Return [X, Y] of the center of cell containing provided text 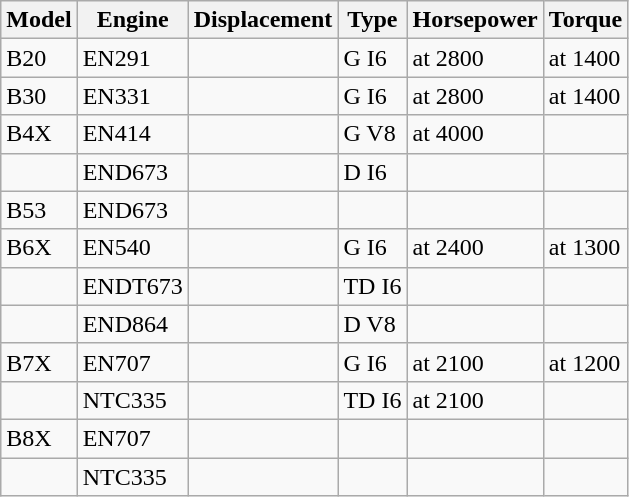
B53 [39, 210]
ENDT673 [132, 286]
Displacement [263, 20]
Horsepower [475, 20]
at 1300 [585, 248]
B30 [39, 96]
Engine [132, 20]
B6X [39, 248]
Type [372, 20]
END864 [132, 324]
EN291 [132, 58]
B8X [39, 438]
Torque [585, 20]
D I6 [372, 172]
Model [39, 20]
B7X [39, 362]
D V8 [372, 324]
B20 [39, 58]
G V8 [372, 134]
EN414 [132, 134]
at 2400 [475, 248]
at 1200 [585, 362]
EN540 [132, 248]
EN331 [132, 96]
at 4000 [475, 134]
B4X [39, 134]
